Identify which cell holds the provided text, then report its (X, Y) central coordinate. 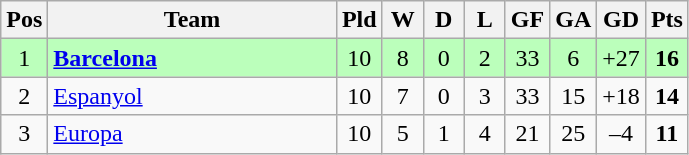
5 (402, 134)
25 (574, 134)
11 (666, 134)
W (402, 20)
+27 (622, 58)
Team (192, 20)
16 (666, 58)
GD (622, 20)
Pts (666, 20)
–4 (622, 134)
Pld (359, 20)
4 (484, 134)
D (444, 20)
7 (402, 96)
Barcelona (192, 58)
+18 (622, 96)
6 (574, 58)
21 (527, 134)
GA (574, 20)
Europa (192, 134)
L (484, 20)
Pos (24, 20)
Espanyol (192, 96)
14 (666, 96)
GF (527, 20)
15 (574, 96)
8 (402, 58)
